Pinpoint the cell where the given text exists, returning its (X, Y) midpoint coordinate. 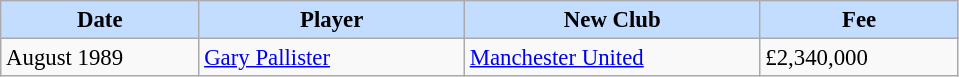
Gary Pallister (332, 58)
August 1989 (100, 58)
Manchester United (612, 58)
£2,340,000 (859, 58)
Fee (859, 20)
Player (332, 20)
Date (100, 20)
New Club (612, 20)
